Pinpoint the cell where the given text exists, returning its [x, y] midpoint coordinate. 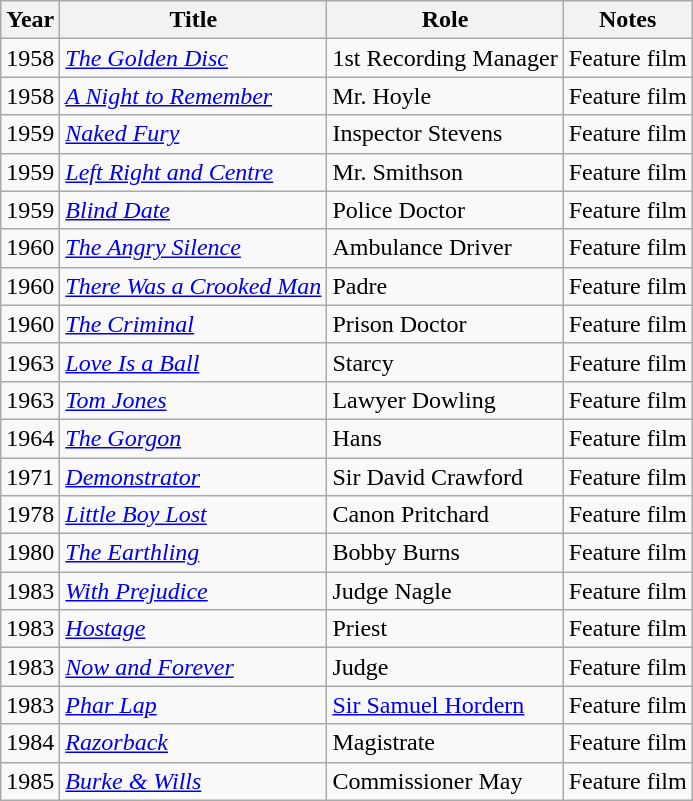
Police Doctor [445, 210]
Prison Doctor [445, 324]
Role [445, 20]
Priest [445, 629]
1978 [30, 515]
Ambulance Driver [445, 248]
Hostage [194, 629]
Left Right and Centre [194, 172]
A Night to Remember [194, 96]
The Earthling [194, 553]
Bobby Burns [445, 553]
Now and Forever [194, 667]
Blind Date [194, 210]
The Golden Disc [194, 58]
The Gorgon [194, 438]
Phar Lap [194, 705]
Demonstrator [194, 477]
There Was a Crooked Man [194, 286]
1980 [30, 553]
Magistrate [445, 743]
Love Is a Ball [194, 362]
Sir Samuel Hordern [445, 705]
Lawyer Dowling [445, 400]
1964 [30, 438]
With Prejudice [194, 591]
Burke & Wills [194, 781]
Mr. Smithson [445, 172]
Year [30, 20]
1984 [30, 743]
Title [194, 20]
Little Boy Lost [194, 515]
1985 [30, 781]
Hans [445, 438]
Mr. Hoyle [445, 96]
Padre [445, 286]
Canon Pritchard [445, 515]
Judge Nagle [445, 591]
Starcy [445, 362]
The Criminal [194, 324]
Judge [445, 667]
1971 [30, 477]
Sir David Crawford [445, 477]
1st Recording Manager [445, 58]
Inspector Stevens [445, 134]
Notes [628, 20]
Commissioner May [445, 781]
Tom Jones [194, 400]
Naked Fury [194, 134]
The Angry Silence [194, 248]
Razorback [194, 743]
